Return the (X, Y) coordinate for the center point of the cell that contains the specified text.  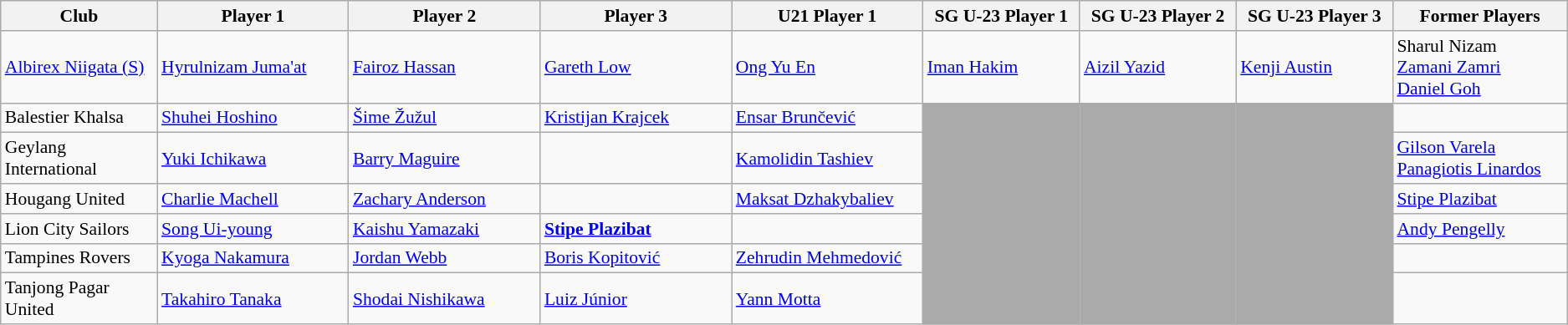
U21 Player 1 (828, 16)
Andy Pengelly (1479, 229)
Shodai Nishikawa (445, 299)
Club (79, 16)
Balestier Khalsa (79, 118)
SG U-23 Player 3 (1315, 16)
Lion City Sailors (79, 229)
Iman Hakim (1002, 67)
Kyoga Nakamura (253, 258)
Geylang International (79, 159)
Gilson Varela Panagiotis Linardos (1479, 159)
Takahiro Tanaka (253, 299)
Luiz Júnior (636, 299)
Hyrulnizam Juma'at (253, 67)
Albirex Niigata (S) (79, 67)
Player 1 (253, 16)
Hougang United (79, 199)
Kaishu Yamazaki (445, 229)
Fairoz Hassan (445, 67)
Ong Yu En (828, 67)
Shuhei Hoshino (253, 118)
Player 2 (445, 16)
SG U-23 Player 1 (1002, 16)
Barry Maguire (445, 159)
Charlie Machell (253, 199)
Zachary Anderson (445, 199)
Jordan Webb (445, 258)
Aizil Yazid (1157, 67)
Song Ui-young (253, 229)
SG U-23 Player 2 (1157, 16)
Yann Motta (828, 299)
Gareth Low (636, 67)
Kamolidin Tashiev (828, 159)
Tanjong Pagar United (79, 299)
Former Players (1479, 16)
Maksat Dzhakybaliev (828, 199)
Ensar Brunčević (828, 118)
Kenji Austin (1315, 67)
Tampines Rovers (79, 258)
Boris Kopitović (636, 258)
Sharul Nizam Zamani Zamri Daniel Goh (1479, 67)
Player 3 (636, 16)
Zehrudin Mehmedović (828, 258)
Yuki Ichikawa (253, 159)
Šime Žužul (445, 118)
Kristijan Krajcek (636, 118)
